Extract the (x, y) coordinate from the center of the cell holding the provided text.  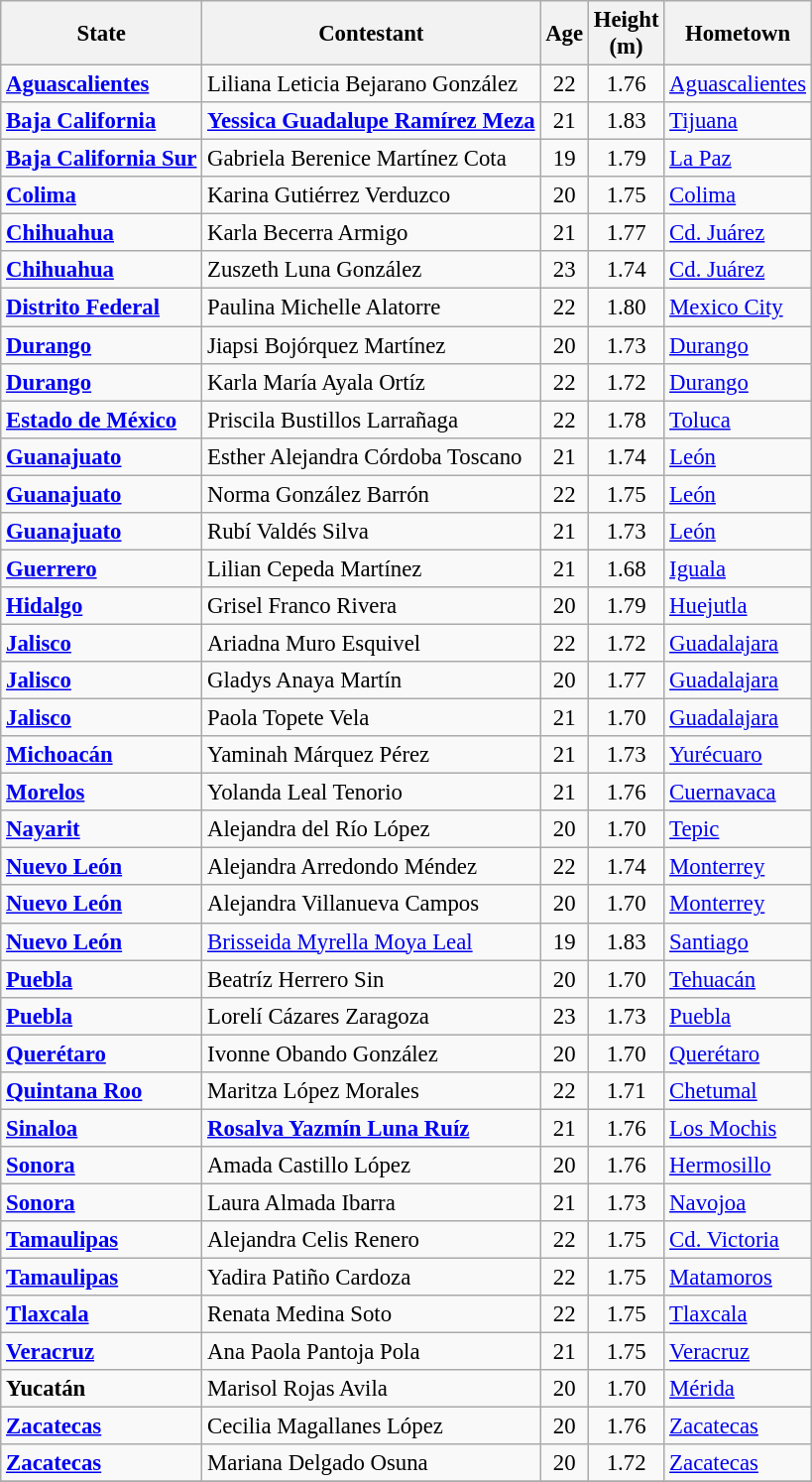
Marisol Rojas Avila (371, 1389)
Zuszeth Luna González (371, 271)
Yessica Guadalupe Ramírez Meza (371, 121)
Baja California (101, 121)
La Paz (738, 159)
Lorelí Cázares Zaragoza (371, 1016)
Paola Topete Vela (371, 718)
Santiago (738, 941)
Sinaloa (101, 1128)
Laura Almada Ibarra (371, 1202)
Matamoros (738, 1278)
1.68 (626, 568)
Tijuana (738, 121)
Norma González Barrón (371, 494)
Grisel Franco Rivera (371, 606)
Quintana Roo (101, 1091)
Yadira Patiño Cardoza (371, 1278)
Liliana Leticia Bejarano González (371, 84)
Paulina Michelle Alatorre (371, 308)
Yolanda Leal Tenorio (371, 793)
1.80 (626, 308)
Cd. Victoria (738, 1240)
Ana Paola Pantoja Pola (371, 1352)
Yurécuaro (738, 755)
Alejandra Villanueva Campos (371, 905)
Chetumal (738, 1091)
Iguala (738, 568)
Hometown (738, 34)
Amada Castillo López (371, 1166)
Toluca (738, 420)
Yaminah Márquez Pérez (371, 755)
Mérida (738, 1389)
Alejandra del Río López (371, 829)
State (101, 34)
Karina Gutiérrez Verduzco (371, 195)
Ivonne Obando González (371, 1053)
Lilian Cepeda Martínez (371, 568)
Tepic (738, 829)
Baja California Sur (101, 159)
Priscila Bustillos Larrañaga (371, 420)
Morelos (101, 793)
Los Mochis (738, 1128)
Ariadna Muro Esquivel (371, 643)
Height (m) (626, 34)
Age (565, 34)
Beatríz Herrero Sin (371, 979)
Gabriela Berenice Martínez Cota (371, 159)
Cuernavaca (738, 793)
Michoacán (101, 755)
Mariana Delgado Osuna (371, 1463)
Estado de México (101, 420)
Karla Becerra Armigo (371, 233)
Alejandra Celis Renero (371, 1240)
Distrito Federal (101, 308)
Maritza López Morales (371, 1091)
Jiapsi Bojórquez Martínez (371, 345)
Hermosillo (738, 1166)
1.78 (626, 420)
Cecilia Magallanes López (371, 1426)
1.71 (626, 1091)
Rosalva Yazmín Luna Ruíz (371, 1128)
Guerrero (101, 568)
Huejutla (738, 606)
Hidalgo (101, 606)
Nayarit (101, 829)
Renata Medina Soto (371, 1314)
Rubí Valdés Silva (371, 532)
Esther Alejandra Córdoba Toscano (371, 456)
Contestant (371, 34)
Mexico City (738, 308)
Karla María Ayala Ortíz (371, 382)
Navojoa (738, 1202)
Brisseida Myrella Moya Leal (371, 941)
Yucatán (101, 1389)
Alejandra Arredondo Méndez (371, 867)
Tehuacán (738, 979)
Gladys Anaya Martín (371, 680)
